Search for the cell housing the specified text and yield its [x, y] center coordinate. 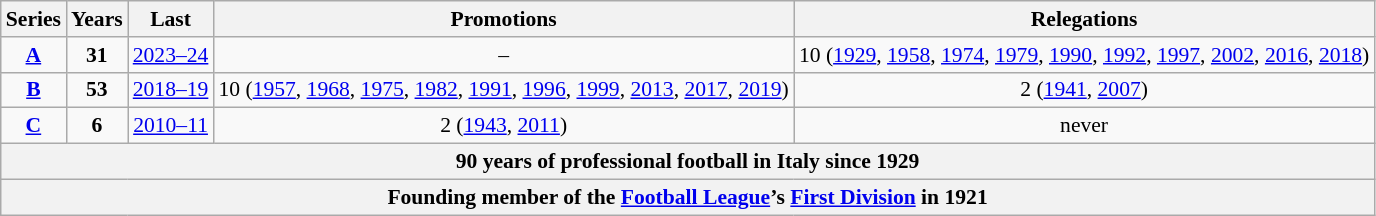
6 [97, 126]
A [34, 55]
B [34, 90]
2 (1943, 2011) [503, 126]
never [1084, 126]
53 [97, 90]
C [34, 126]
10 (1929, 1958, 1974, 1979, 1990, 1992, 1997, 2002, 2016, 2018) [1084, 55]
Last [171, 19]
2010–11 [171, 126]
Years [97, 19]
31 [97, 55]
90 years of professional football in Italy since 1929 [688, 162]
Promotions [503, 19]
2018–19 [171, 90]
Series [34, 19]
10 (1957, 1968, 1975, 1982, 1991, 1996, 1999, 2013, 2017, 2019) [503, 90]
2 (1941, 2007) [1084, 90]
2023–24 [171, 55]
Founding member of the Football League’s First Division in 1921 [688, 197]
Relegations [1084, 19]
– [503, 55]
